Find where the given text appears and provide that cell's center as [X, Y] coordinate. 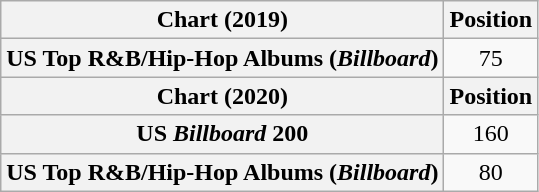
80 [491, 172]
75 [491, 58]
Chart (2019) [222, 20]
US Billboard 200 [222, 134]
160 [491, 134]
Chart (2020) [222, 96]
